Extract the (x, y) coordinate from the center of the cell holding the provided text.  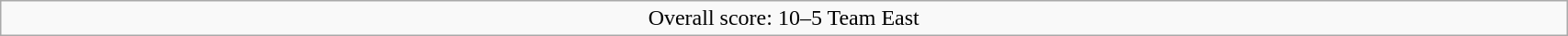
Overall score: 10–5 Team East (784, 18)
